Extract the (X, Y) coordinate from the center of the cell holding the provided text.  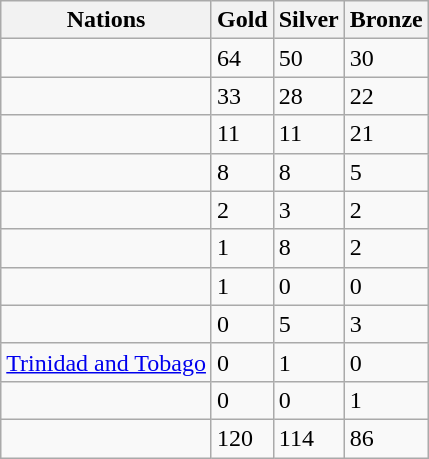
28 (308, 96)
120 (242, 438)
Nations (106, 20)
Bronze (386, 20)
Silver (308, 20)
33 (242, 96)
86 (386, 438)
Gold (242, 20)
30 (386, 58)
22 (386, 96)
64 (242, 58)
Trinidad and Tobago (106, 362)
50 (308, 58)
21 (386, 134)
114 (308, 438)
